Output the [X, Y] coordinate of the center of the cell containing the given text.  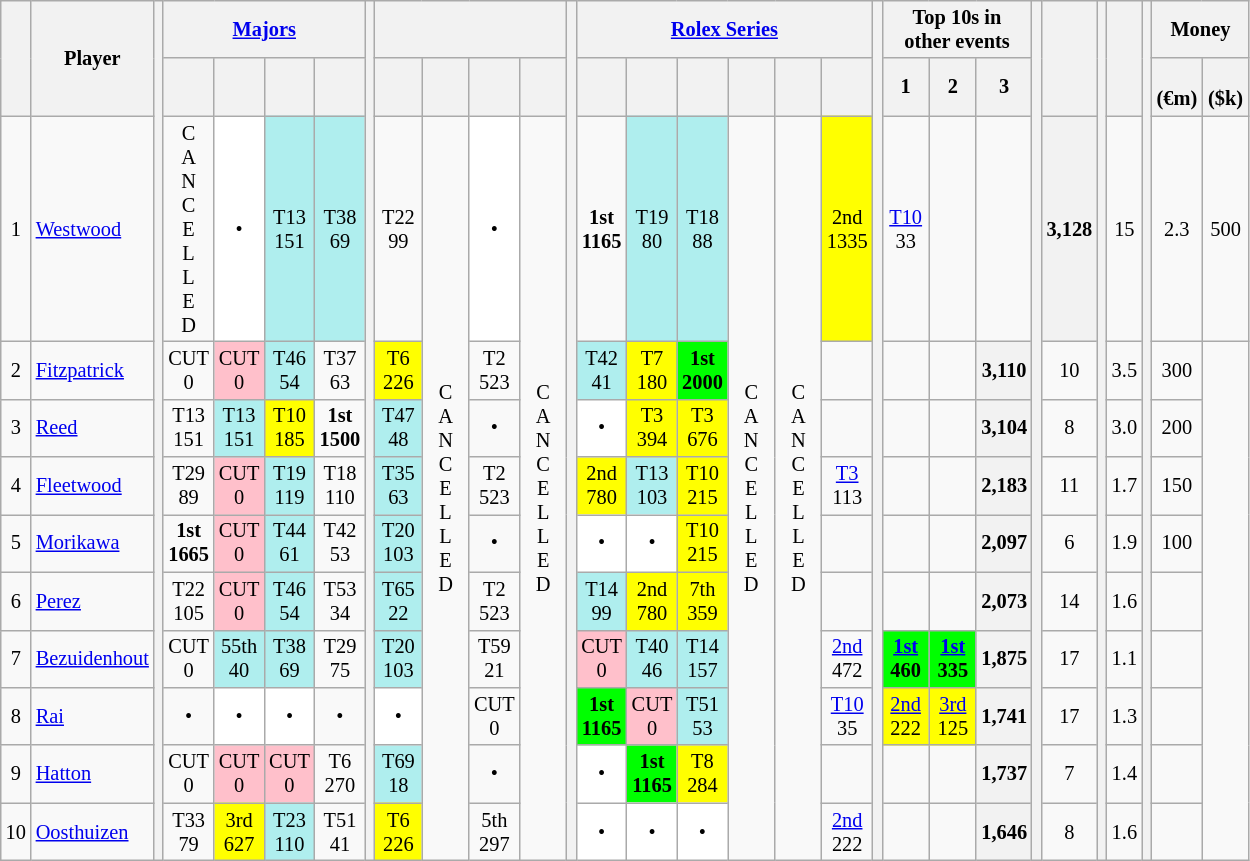
T1033 [906, 229]
Westwood [92, 229]
T2989 [188, 486]
T4461 [289, 543]
1.1 [1124, 659]
T2299 [398, 229]
($k) [1226, 87]
4 [16, 486]
T1035 [847, 716]
3,104 [1004, 428]
T14157 [702, 659]
T6522 [398, 601]
2,073 [1004, 601]
3rd125 [952, 716]
T8284 [702, 774]
T10185 [289, 428]
Rai [92, 716]
T4241 [601, 370]
T19119 [289, 486]
T5141 [340, 832]
Rolex Series [724, 29]
9 [16, 774]
1,741 [1004, 716]
1.7 [1124, 486]
1,646 [1004, 832]
1,737 [1004, 774]
T3113 [847, 486]
T1888 [702, 229]
T1980 [652, 229]
2nd472 [847, 659]
(€m) [1177, 87]
Money [1201, 29]
T5153 [702, 716]
100 [1177, 543]
Top 10s in other events [957, 29]
55th40 [239, 659]
1st460 [906, 659]
2nd1335 [847, 229]
T4253 [340, 543]
T4748 [398, 428]
1st335 [952, 659]
200 [1177, 428]
1st1500 [340, 428]
3,128 [1070, 229]
Oosthuizen [92, 832]
T22105 [188, 601]
5th297 [494, 832]
15 [1124, 229]
T3763 [340, 370]
3.5 [1124, 370]
5 [16, 543]
Morikawa [92, 543]
T6270 [340, 774]
T4046 [652, 659]
500 [1226, 229]
11 [1070, 486]
T18110 [340, 486]
2.3 [1177, 229]
T7180 [652, 370]
T13103 [652, 486]
1st2000 [702, 370]
Fitzpatrick [92, 370]
2,097 [1004, 543]
300 [1177, 370]
T3563 [398, 486]
3.0 [1124, 428]
Majors [264, 29]
T1499 [601, 601]
1,875 [1004, 659]
T2975 [340, 659]
T3676 [702, 428]
Perez [92, 601]
150 [1177, 486]
3,110 [1004, 370]
T6918 [398, 774]
Hatton [92, 774]
T5921 [494, 659]
Player [92, 58]
Bezuidenhout [92, 659]
7th359 [702, 601]
T3394 [652, 428]
1st1665 [188, 543]
1.3 [1124, 716]
Fleetwood [92, 486]
T23110 [289, 832]
14 [1070, 601]
Reed [92, 428]
2,183 [1004, 486]
3rd627 [239, 832]
1.4 [1124, 774]
1.9 [1124, 543]
T3379 [188, 832]
T5334 [340, 601]
